Pinpoint the cell where the given text exists, returning its (x, y) midpoint coordinate. 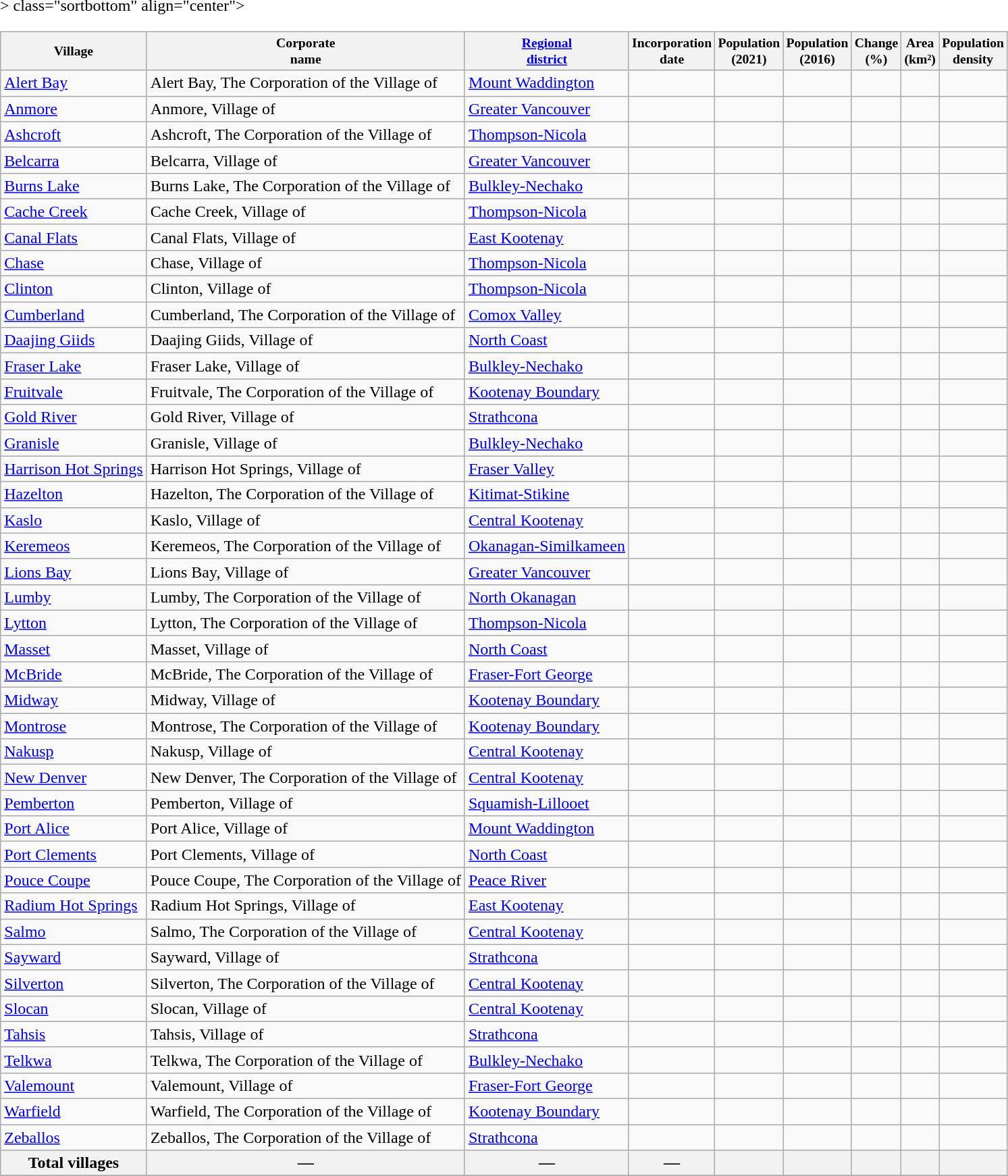
Burns Lake (74, 186)
Midway, Village of (305, 700)
Tahsis, Village of (305, 1034)
Fraser Lake, Village of (305, 366)
Sayward, Village of (305, 957)
Slocan, Village of (305, 1008)
Canal Flats, Village of (305, 237)
Kitimat-Stikine (547, 494)
Granisle, Village of (305, 443)
Silverton, The Corporation of the Village of (305, 983)
Port Clements (74, 854)
Sayward (74, 957)
Midway (74, 700)
Masset, Village of (305, 648)
Warfield (74, 1112)
Anmore (74, 109)
Salmo (74, 931)
McBride, The Corporation of the Village of (305, 675)
Slocan (74, 1008)
Harrison Hot Springs (74, 469)
Keremeos (74, 546)
Pouce Coupe, The Corporation of the Village of (305, 880)
Kaslo, Village of (305, 520)
Zeballos, The Corporation of the Village of (305, 1137)
Daajing Giids, Village of (305, 340)
Cumberland (74, 315)
Valemount (74, 1086)
Comox Valley (547, 315)
Nakusp, Village of (305, 752)
Clinton, Village of (305, 289)
Canal Flats (74, 237)
McBride (74, 675)
Squamish-Lillooet (547, 803)
Daajing Giids (74, 340)
Fraser Valley (547, 469)
Tahsis (74, 1034)
Salmo, The Corporation of the Village of (305, 931)
Village (74, 51)
Fraser Lake (74, 366)
Burns Lake, The Corporation of the Village of (305, 186)
Population(2021) (749, 51)
Telkwa (74, 1060)
Ashcroft, The Corporation of the Village of (305, 134)
Hazelton (74, 494)
Lions Bay, Village of (305, 571)
Total villages (74, 1163)
Pemberton, Village of (305, 803)
Port Alice (74, 829)
Clinton (74, 289)
Radium Hot Springs (74, 906)
Pemberton (74, 803)
Population(2016) (817, 51)
Cache Creek (74, 211)
Montrose, The Corporation of the Village of (305, 726)
Fruitvale, The Corporation of the Village of (305, 392)
Alert Bay, The Corporation of the Village of (305, 83)
Area(km²) (920, 51)
Lytton, The Corporation of the Village of (305, 623)
Alert Bay (74, 83)
Okanagan-Similkameen (547, 546)
Ashcroft (74, 134)
Change(%) (876, 51)
New Denver (74, 777)
Gold River, Village of (305, 417)
Zeballos (74, 1137)
Chase, Village of (305, 263)
Lytton (74, 623)
Cache Creek, Village of (305, 211)
Nakusp (74, 752)
Regionaldistrict (547, 51)
Hazelton, The Corporation of the Village of (305, 494)
Anmore, Village of (305, 109)
Port Alice, Village of (305, 829)
Belcarra (74, 160)
Peace River (547, 880)
Telkwa, The Corporation of the Village of (305, 1060)
Masset (74, 648)
Chase (74, 263)
Corporatename (305, 51)
Fruitvale (74, 392)
Port Clements, Village of (305, 854)
Kaslo (74, 520)
Warfield, The Corporation of the Village of (305, 1112)
New Denver, The Corporation of the Village of (305, 777)
Gold River (74, 417)
North Okanagan (547, 597)
Harrison Hot Springs, Village of (305, 469)
Radium Hot Springs, Village of (305, 906)
Cumberland, The Corporation of the Village of (305, 315)
Valemount, Village of (305, 1086)
Lumby, The Corporation of the Village of (305, 597)
Populationdensity (972, 51)
Belcarra, Village of (305, 160)
Pouce Coupe (74, 880)
Lions Bay (74, 571)
Keremeos, The Corporation of the Village of (305, 546)
Granisle (74, 443)
Silverton (74, 983)
Lumby (74, 597)
Montrose (74, 726)
Incorporationdate (671, 51)
